Provide the [X, Y] coordinate of the cell's center where the given text is located.  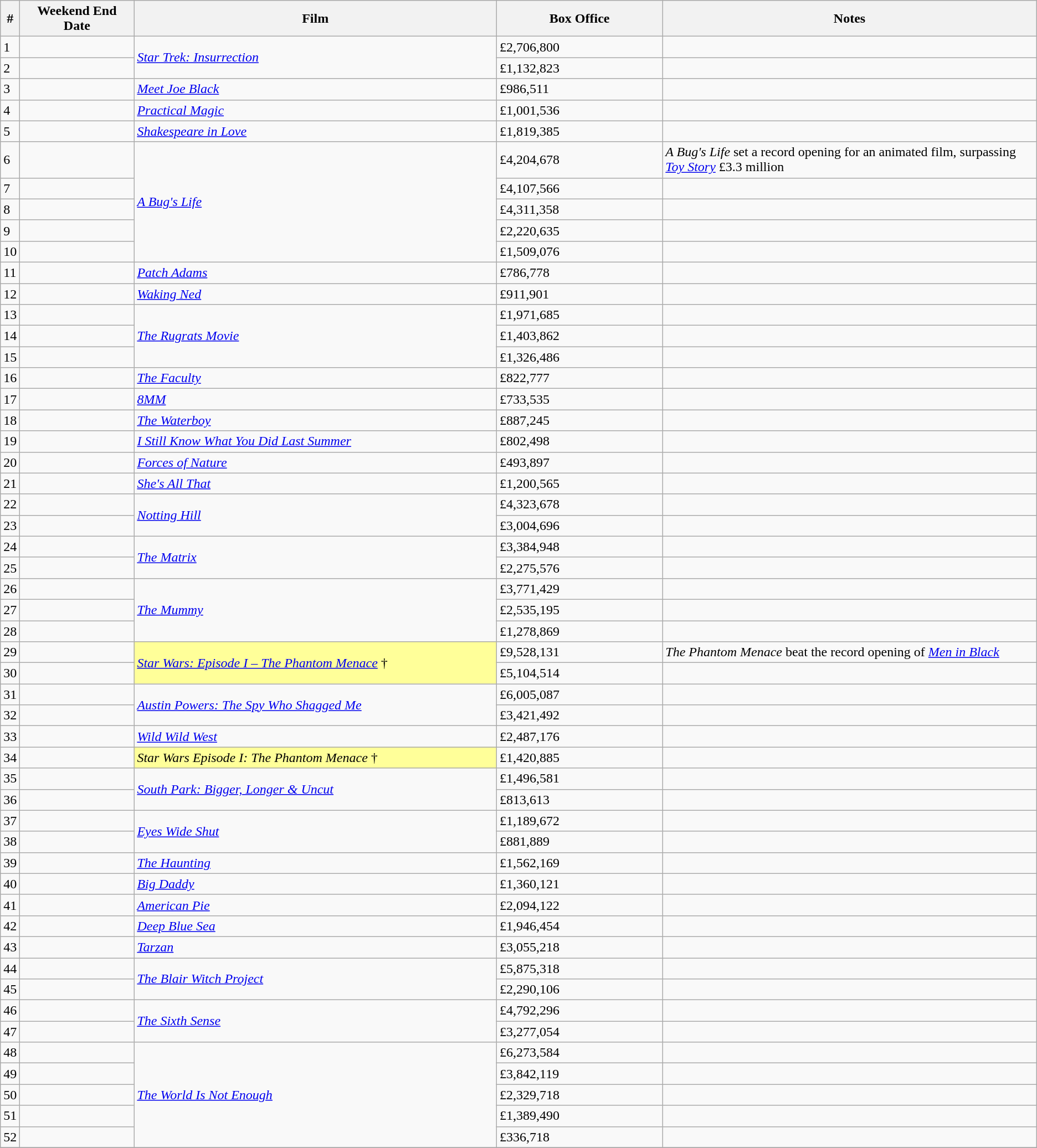
41 [10, 905]
28 [10, 631]
45 [10, 990]
Patch Adams [316, 272]
11 [10, 272]
£4,107,566 [579, 188]
21 [10, 483]
49 [10, 1074]
£786,778 [579, 272]
Deep Blue Sea [316, 926]
48 [10, 1053]
£1,971,685 [579, 315]
£1,189,672 [579, 821]
A Bug's Life [316, 202]
8MM [316, 399]
43 [10, 947]
Waking Ned [316, 294]
31 [10, 694]
4 [10, 110]
The Rugrats Movie [316, 336]
32 [10, 715]
6 [10, 159]
£1,946,454 [579, 926]
Notes [850, 19]
Forces of Nature [316, 462]
38 [10, 842]
17 [10, 399]
£6,273,584 [579, 1053]
The Matrix [316, 557]
£1,278,869 [579, 631]
16 [10, 378]
3 [10, 89]
£887,245 [579, 420]
8 [10, 209]
I Still Know What You Did Last Summer [316, 441]
£6,005,087 [579, 694]
The Blair Witch Project [316, 979]
42 [10, 926]
The Phantom Menace beat the record opening of Men in Black [850, 652]
£733,535 [579, 399]
£3,384,948 [579, 547]
50 [10, 1095]
Weekend End Date [77, 19]
£1,200,565 [579, 483]
Wild Wild West [316, 737]
19 [10, 441]
South Park: Bigger, Longer & Uncut [316, 789]
52 [10, 1137]
15 [10, 357]
24 [10, 547]
£1,001,536 [579, 110]
£1,389,490 [579, 1116]
22 [10, 504]
£3,277,054 [579, 1032]
£2,275,576 [579, 568]
£4,204,678 [579, 159]
£1,132,823 [579, 68]
£5,875,318 [579, 969]
39 [10, 863]
26 [10, 589]
Eyes Wide Shut [316, 831]
£986,511 [579, 89]
£3,771,429 [579, 589]
£1,420,885 [579, 758]
Star Trek: Insurrection [316, 58]
American Pie [316, 905]
£2,220,635 [579, 230]
£5,104,514 [579, 673]
30 [10, 673]
40 [10, 884]
£813,613 [579, 800]
Practical Magic [316, 110]
£1,496,581 [579, 779]
Star Wars: Episode I – The Phantom Menace † [316, 663]
1 [10, 47]
£4,792,296 [579, 1011]
£1,509,076 [579, 251]
34 [10, 758]
7 [10, 188]
51 [10, 1116]
13 [10, 315]
46 [10, 1011]
£911,901 [579, 294]
£1,360,121 [579, 884]
29 [10, 652]
27 [10, 610]
£822,777 [579, 378]
£1,403,862 [579, 336]
The Faculty [316, 378]
Film [316, 19]
A Bug's Life set a record opening for an animated film, surpassing Toy Story £3.3 million [850, 159]
£3,421,492 [579, 715]
£2,535,195 [579, 610]
£336,718 [579, 1137]
25 [10, 568]
The World Is Not Enough [316, 1095]
Austin Powers: The Spy Who Shagged Me [316, 705]
The Sixth Sense [316, 1021]
£1,562,169 [579, 863]
£3,004,696 [579, 526]
9 [10, 230]
The Waterboy [316, 420]
18 [10, 420]
Meet Joe Black [316, 89]
£2,487,176 [579, 737]
£2,094,122 [579, 905]
# [10, 19]
£2,706,800 [579, 47]
14 [10, 336]
£1,326,486 [579, 357]
35 [10, 779]
The Mummy [316, 610]
Big Daddy [316, 884]
The Haunting [316, 863]
£4,311,358 [579, 209]
Box Office [579, 19]
£3,055,218 [579, 947]
47 [10, 1032]
33 [10, 737]
20 [10, 462]
She's All That [316, 483]
Notting Hill [316, 515]
£2,290,106 [579, 990]
£493,897 [579, 462]
£881,889 [579, 842]
37 [10, 821]
10 [10, 251]
£802,498 [579, 441]
5 [10, 131]
2 [10, 68]
44 [10, 969]
Tarzan [316, 947]
£4,323,678 [579, 504]
£1,819,385 [579, 131]
Shakespeare in Love [316, 131]
£9,528,131 [579, 652]
Star Wars Episode I: The Phantom Menace † [316, 758]
36 [10, 800]
£2,329,718 [579, 1095]
£3,842,119 [579, 1074]
23 [10, 526]
12 [10, 294]
